Output the [X, Y] coordinate of the center of the cell containing the given text.  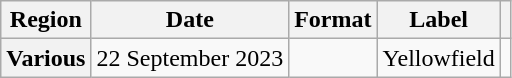
Yellowfield [438, 58]
Various [46, 58]
22 September 2023 [190, 58]
Format [333, 20]
Date [190, 20]
Label [438, 20]
Region [46, 20]
